Scan for the cell matching the given text and deliver its [X, Y] coordinate at center. 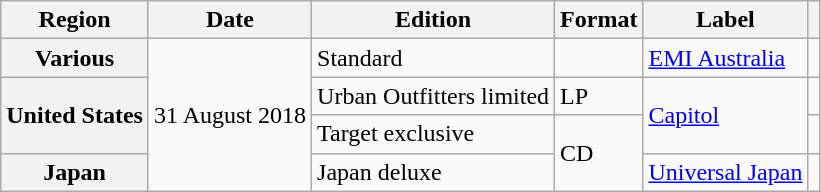
Label [726, 20]
Edition [434, 20]
Japan deluxe [434, 172]
LP [599, 96]
Urban Outfitters limited [434, 96]
Various [75, 58]
CD [599, 153]
EMI Australia [726, 58]
Universal Japan [726, 172]
Japan [75, 172]
Date [230, 20]
Standard [434, 58]
31 August 2018 [230, 115]
Capitol [726, 115]
Target exclusive [434, 134]
United States [75, 115]
Format [599, 20]
Region [75, 20]
